Identify which cell holds the provided text, then report its [x, y] central coordinate. 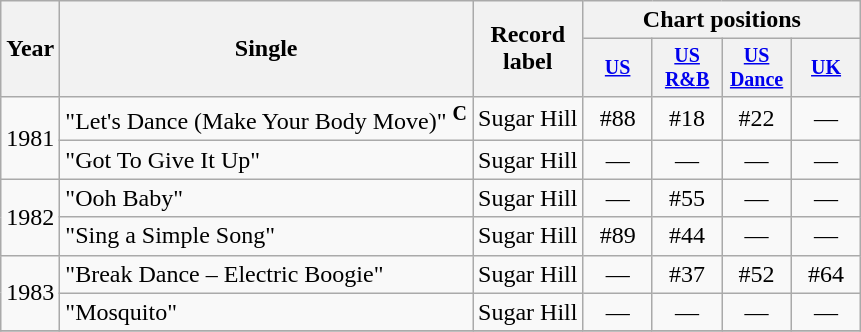
"Sing a Simple Song" [266, 236]
"Let's Dance (Make Your Body Move)" C [266, 118]
#64 [826, 274]
#37 [686, 274]
Single [266, 49]
"Break Dance – Electric Boogie" [266, 274]
#18 [686, 118]
UK [826, 68]
Record label [528, 49]
#88 [618, 118]
1981 [30, 138]
#22 [756, 118]
Year [30, 49]
"Got To Give It Up" [266, 160]
Chart positions [722, 20]
1983 [30, 293]
USR&B [686, 68]
#52 [756, 274]
#89 [618, 236]
US [618, 68]
"Mosquito" [266, 312]
#55 [686, 198]
1982 [30, 217]
#44 [686, 236]
USDance [756, 68]
"Ooh Baby" [266, 198]
